Provide the [X, Y] coordinate of the cell's center where the given text is located.  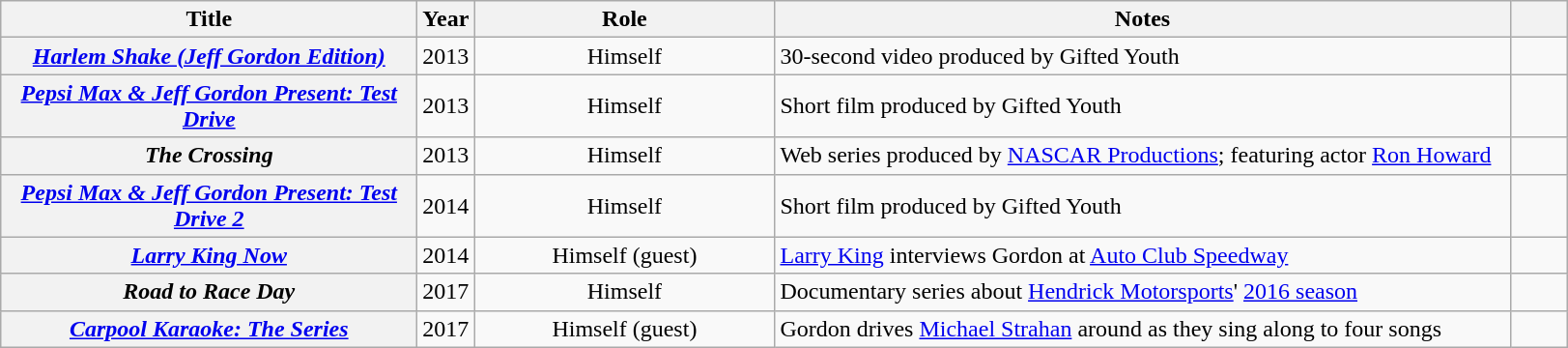
Larry King Now [209, 255]
Role [624, 19]
Larry King interviews Gordon at Auto Club Speedway [1142, 255]
Carpool Karaoke: The Series [209, 329]
Title [209, 19]
Web series produced by NASCAR Productions; featuring actor Ron Howard [1142, 156]
Notes [1142, 19]
30-second video produced by Gifted Youth [1142, 56]
Year [446, 19]
Documentary series about Hendrick Motorsports' 2016 season [1142, 292]
Road to Race Day [209, 292]
Pepsi Max & Jeff Gordon Present: Test Drive 2 [209, 205]
Gordon drives Michael Strahan around as they sing along to four songs [1142, 329]
Pepsi Max & Jeff Gordon Present: Test Drive [209, 106]
The Crossing [209, 156]
Harlem Shake (Jeff Gordon Edition) [209, 56]
